Extract the (x, y) coordinate from the center of the cell holding the provided text.  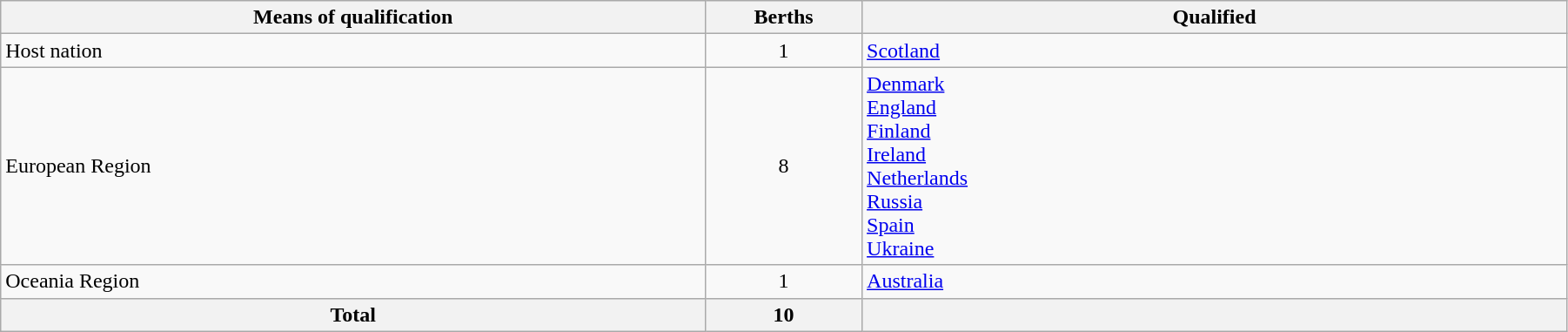
Australia (1215, 281)
10 (784, 315)
Denmark England Finland Ireland Netherlands Russia Spain Ukraine (1215, 166)
Total (353, 315)
European Region (353, 166)
Berths (784, 17)
8 (784, 166)
Oceania Region (353, 281)
Scotland (1215, 51)
Means of qualification (353, 17)
Qualified (1215, 17)
Host nation (353, 51)
